Identify which cell holds the provided text, then report its [x, y] central coordinate. 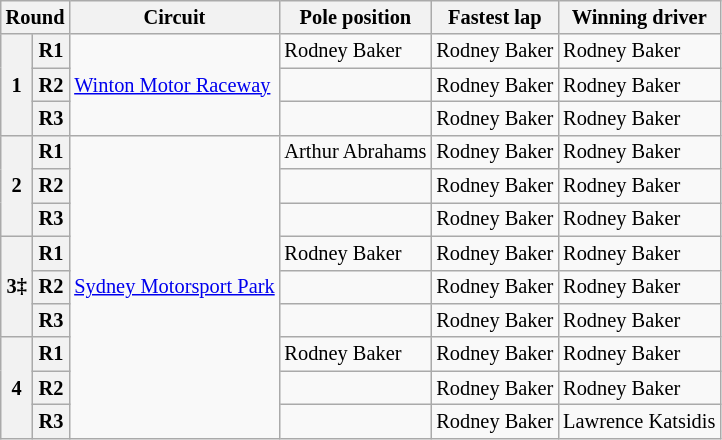
Circuit [174, 17]
Sydney Motorsport Park [174, 286]
Winton Motor Raceway [174, 84]
Winning driver [639, 17]
Arthur Abrahams [356, 152]
Pole position [356, 17]
Round [36, 17]
2 [17, 186]
Lawrence Katsidis [639, 421]
3‡ [17, 286]
4 [17, 388]
1 [17, 84]
Fastest lap [494, 17]
